Pinpoint the cell where the given text exists, returning its [x, y] midpoint coordinate. 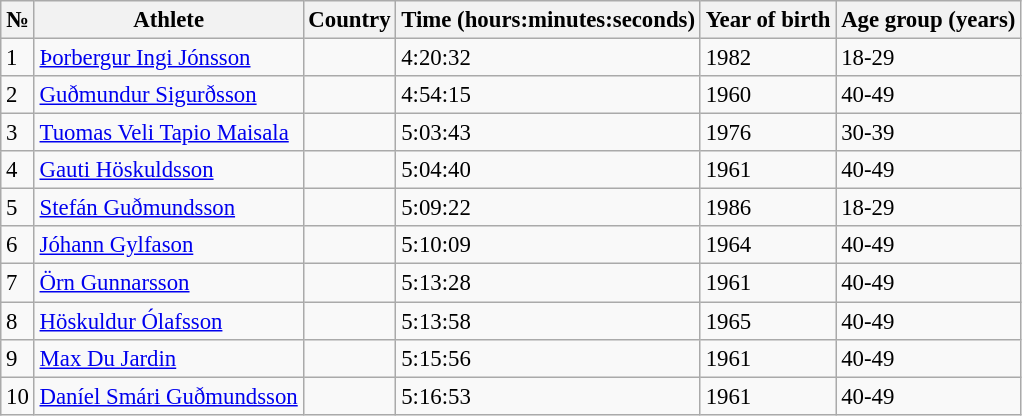
5:03:43 [548, 133]
5:16:53 [548, 396]
30-39 [928, 133]
Year of birth [768, 20]
1 [18, 58]
Time (hours:minutes:seconds) [548, 20]
2 [18, 95]
1982 [768, 58]
Þorbergur Ingi Jónsson [168, 58]
10 [18, 396]
Gauti Höskuldsson [168, 170]
5:13:28 [548, 283]
№ [18, 20]
4:20:32 [548, 58]
Höskuldur Ólafsson [168, 321]
Country [350, 20]
Jóhann Gylfason [168, 245]
5:10:09 [548, 245]
Athlete [168, 20]
5:13:58 [548, 321]
Max Du Jardin [168, 358]
Örn Gunnarsson [168, 283]
Age group (years) [928, 20]
1986 [768, 208]
5:15:56 [548, 358]
3 [18, 133]
1976 [768, 133]
5 [18, 208]
1965 [768, 321]
Guðmundur Sigurðsson [168, 95]
5:09:22 [548, 208]
Daníel Smári Guðmundsson [168, 396]
5:04:40 [548, 170]
1960 [768, 95]
4 [18, 170]
4:54:15 [548, 95]
Tuomas Veli Tapio Maisala [168, 133]
1964 [768, 245]
7 [18, 283]
9 [18, 358]
6 [18, 245]
Stefán Guðmundsson [168, 208]
8 [18, 321]
